Identify which cell holds the provided text, then report its [X, Y] central coordinate. 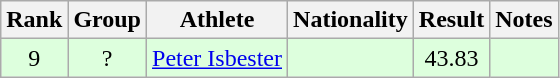
Rank [34, 20]
Peter Isbester [218, 58]
Athlete [218, 20]
9 [34, 58]
Result [451, 20]
Notes [524, 20]
? [108, 58]
Group [108, 20]
43.83 [451, 58]
Nationality [351, 20]
